Determine the (X, Y) coordinate at the center of the cell enclosing the given text.  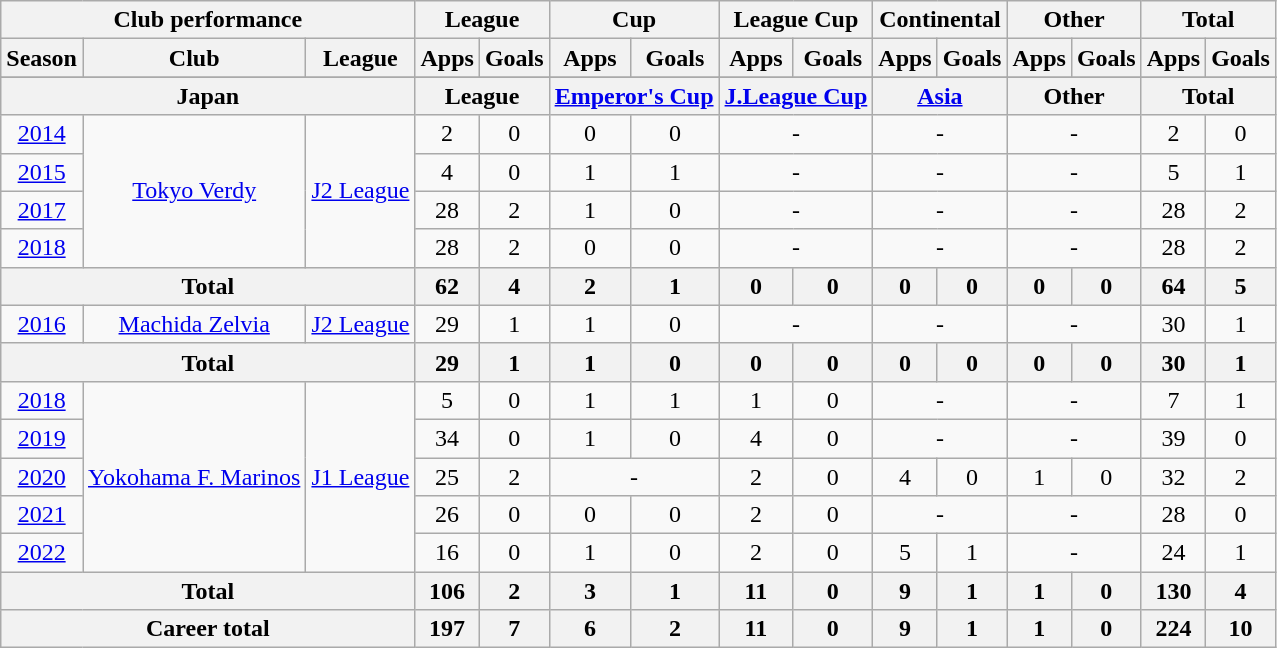
Career total (208, 629)
224 (1173, 629)
League Cup (796, 20)
Season (42, 58)
6 (590, 629)
Club (194, 58)
130 (1173, 591)
Machida Zelvia (194, 324)
2019 (42, 438)
2015 (42, 172)
Club performance (208, 20)
16 (447, 553)
34 (447, 438)
64 (1173, 286)
Continental (940, 20)
2017 (42, 210)
J1 League (360, 476)
2021 (42, 515)
32 (1173, 477)
J.League Cup (796, 96)
3 (590, 591)
39 (1173, 438)
Tokyo Verdy (194, 191)
Cup (634, 20)
2016 (42, 324)
Yokohama F. Marinos (194, 476)
62 (447, 286)
2020 (42, 477)
Japan (208, 96)
26 (447, 515)
10 (1241, 629)
Asia (940, 96)
2022 (42, 553)
24 (1173, 553)
Emperor's Cup (634, 96)
2014 (42, 134)
197 (447, 629)
25 (447, 477)
106 (447, 591)
